Extract the [X, Y] coordinate from the center of the cell holding the provided text.  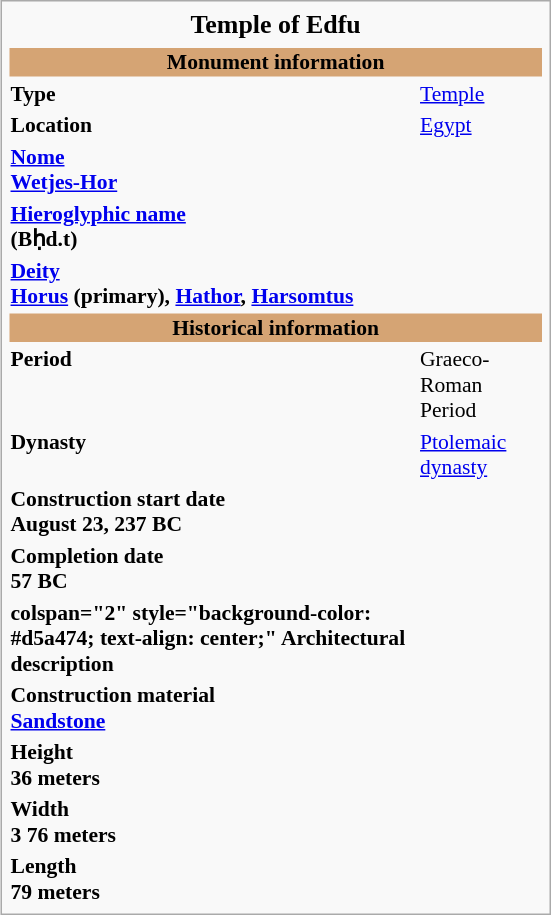
Egypt [481, 125]
Construction material Sandstone [212, 708]
Graeco-Roman Period [481, 385]
Monument information [276, 62]
colspan="2" style="background-color: #d5a474; text-align: center;" Architectural description [212, 638]
Type [212, 93]
Historical information [276, 327]
Completion date 57 BC [212, 568]
Location [212, 125]
Ptolemaic dynasty [481, 454]
Temple [481, 93]
Width 3 76 meters [212, 822]
Temple of Edfu [276, 26]
Deity Horus (primary), Hathor, Harsomtus [212, 283]
Length 79 meters [212, 879]
Construction start date August 23, 237 BC [212, 511]
Height 36 meters [212, 765]
Period [212, 385]
Dynasty [212, 454]
Nome Wetjes-Hor [212, 169]
Hieroglyphic name (Bḥd.t) [212, 226]
